Output the [x, y] coordinate of the center of the cell containing the given text.  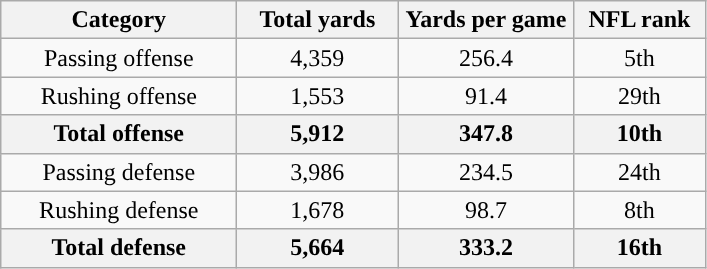
8th [640, 210]
98.7 [486, 210]
Total defense [119, 248]
Passing offense [119, 58]
29th [640, 96]
1,678 [318, 210]
91.4 [486, 96]
Rushing defense [119, 210]
347.8 [486, 134]
Passing defense [119, 172]
Yards per game [486, 20]
234.5 [486, 172]
5,664 [318, 248]
Total yards [318, 20]
10th [640, 134]
16th [640, 248]
Total offense [119, 134]
24th [640, 172]
256.4 [486, 58]
333.2 [486, 248]
1,553 [318, 96]
3,986 [318, 172]
5,912 [318, 134]
4,359 [318, 58]
5th [640, 58]
Rushing offense [119, 96]
NFL rank [640, 20]
Category [119, 20]
